Return the [x, y] coordinate for the center point of the cell that contains the specified text.  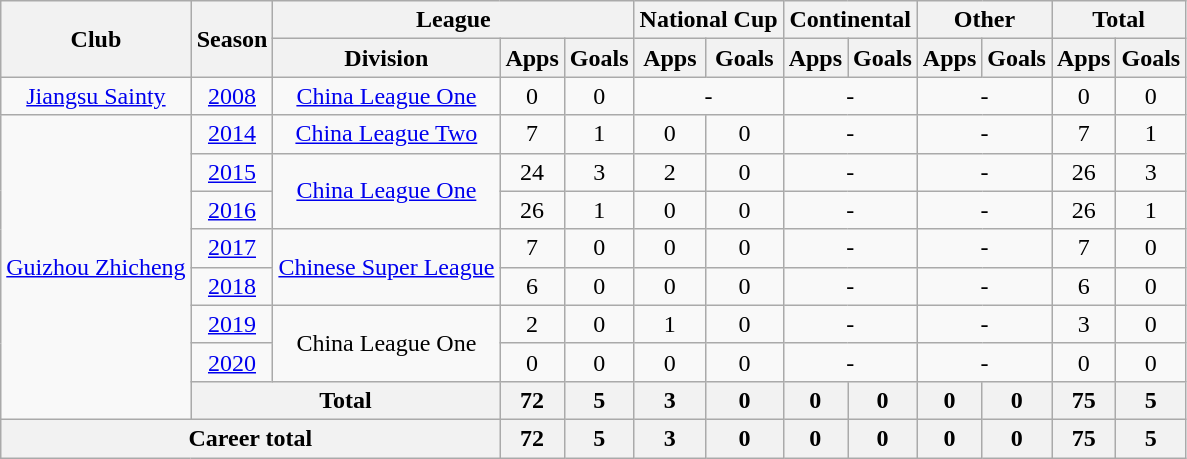
2015 [232, 172]
Club [96, 39]
2020 [232, 362]
2018 [232, 286]
2014 [232, 134]
2017 [232, 248]
Season [232, 39]
China League Two [386, 134]
Guizhou Zhicheng [96, 267]
National Cup [708, 20]
Division [386, 58]
2008 [232, 96]
Continental [850, 20]
2019 [232, 324]
Jiangsu Sainty [96, 96]
Other [984, 20]
Chinese Super League [386, 267]
Career total [250, 438]
2016 [232, 210]
League [454, 20]
24 [532, 172]
